Return (x, y) of the center of cell containing provided text 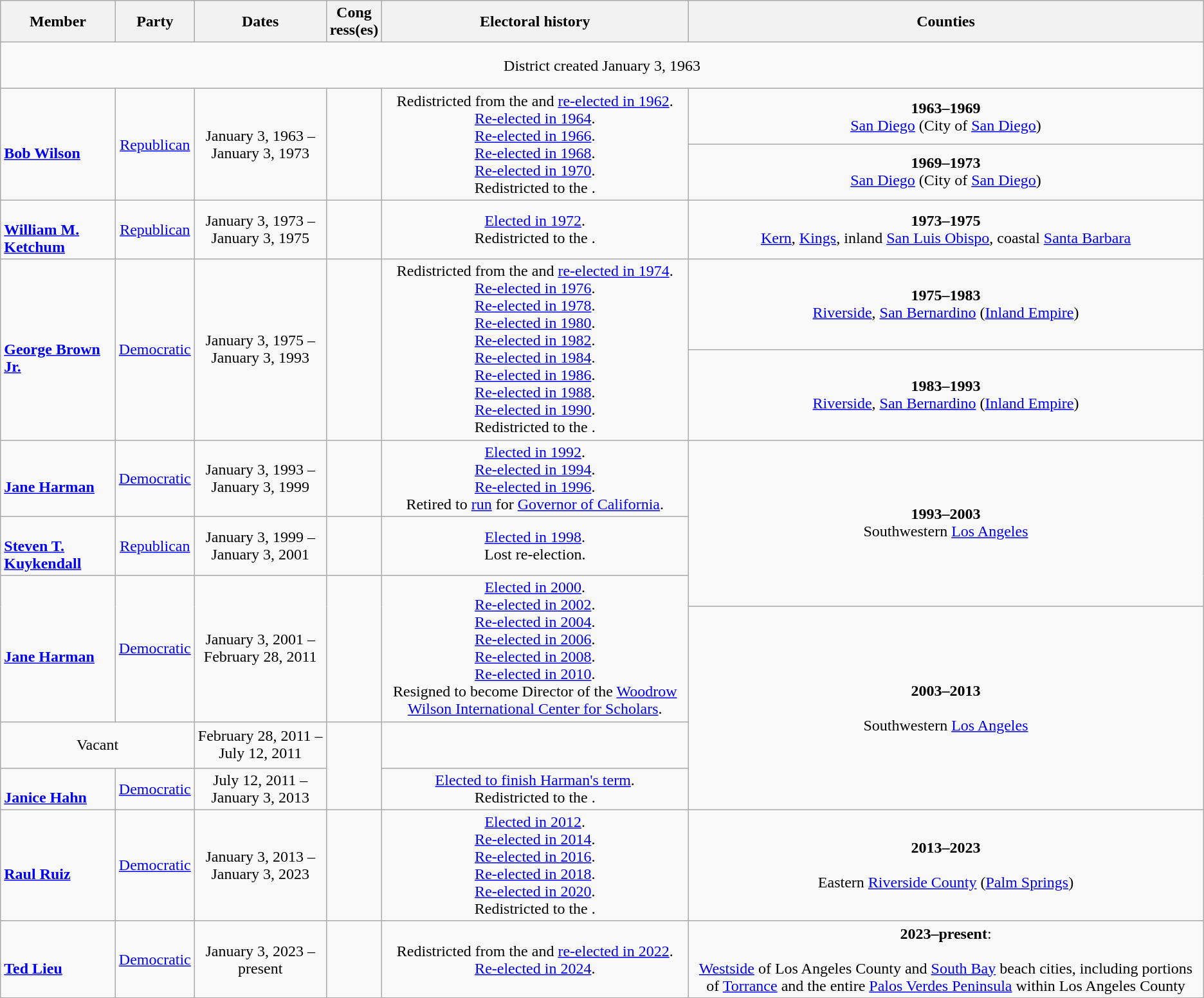
1969–1973San Diego (City of San Diego) (945, 172)
January 3, 2001 –February 28, 2011 (260, 648)
Counties (945, 22)
Elected to finish Harman's term.Redistricted to the . (535, 788)
Ted Lieu (58, 959)
Raul Ruiz (58, 866)
January 3, 1963 –January 3, 1973 (260, 144)
2013–2023Eastern Riverside County (Palm Springs) (945, 866)
Redistricted from the and re-elected in 1962.Re-elected in 1964.Re-elected in 1966.Re-elected in 1968.Re-elected in 1970.Redistricted to the . (535, 144)
George Brown Jr. (58, 350)
January 3, 2013 –January 3, 2023 (260, 866)
January 3, 1999 –January 3, 2001 (260, 546)
Janice Hahn (58, 788)
Party (154, 22)
Electoral history (535, 22)
Steven T. Kuykendall (58, 546)
Elected in 1998.Lost re-election. (535, 546)
July 12, 2011 –January 3, 2013 (260, 788)
1975–1983Riverside, San Bernardino (Inland Empire) (945, 305)
1983–1993 Riverside, San Bernardino (Inland Empire) (945, 395)
January 3, 1975 –January 3, 1993 (260, 350)
1973–1975Kern, Kings, inland San Luis Obispo, coastal Santa Barbara (945, 230)
Elected in 1972. Redistricted to the . (535, 230)
Member (58, 22)
1963–1969San Diego (City of San Diego) (945, 117)
Vacant (98, 745)
1993–2003 Southwestern Los Angeles (945, 523)
Dates (260, 22)
Bob Wilson (58, 144)
January 3, 2023 –present (260, 959)
District created January 3, 1963 (602, 66)
February 28, 2011 –July 12, 2011 (260, 745)
Elected in 2012.Re-elected in 2014.Re-elected in 2016.Re-elected in 2018.Re-elected in 2020.Redistricted to the . (535, 866)
January 3, 1993 –January 3, 1999 (260, 478)
Elected in 1992.Re-elected in 1994.Re-elected in 1996.Retired to run for Governor of California. (535, 478)
Congress(es) (354, 22)
2003–2013Southwestern Los Angeles (945, 708)
Redistricted from the and re-elected in 2022.Re-elected in 2024. (535, 959)
William M. Ketchum (58, 230)
January 3, 1973 –January 3, 1975 (260, 230)
